Output the (X, Y) coordinate of the center of the cell containing the given text.  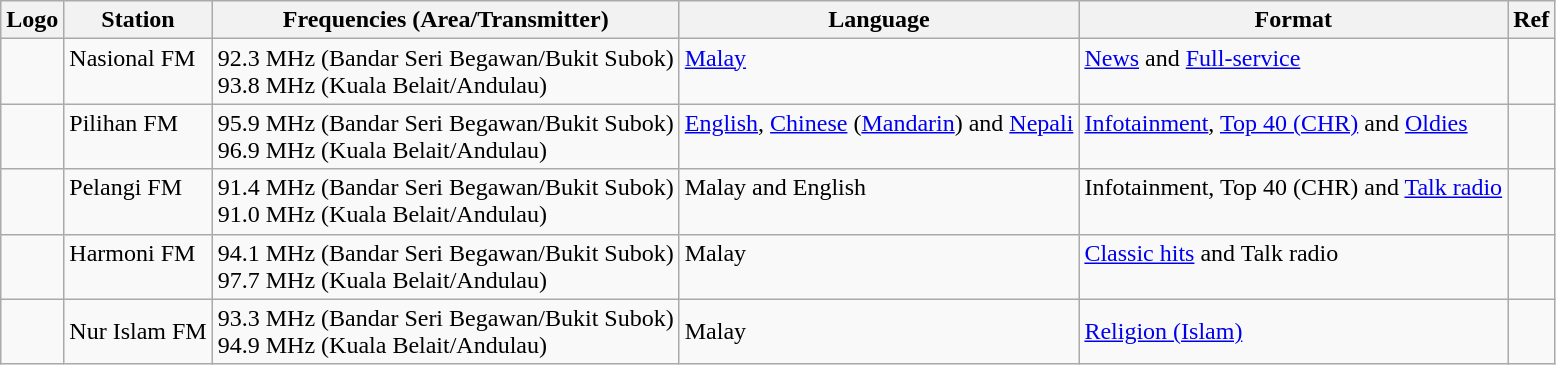
Nur Islam FM (138, 332)
Infotainment, Top 40 (CHR) and Oldies (1294, 136)
Malay and English (879, 202)
Frequencies (Area/Transmitter) (446, 20)
92.3 MHz (Bandar Seri Begawan/Bukit Subok)93.8 MHz (Kuala Belait/Andulau) (446, 72)
91.4 MHz (Bandar Seri Begawan/Bukit Subok)91.0 MHz (Kuala Belait/Andulau) (446, 202)
Religion (Islam) (1294, 332)
Format (1294, 20)
News and Full-service (1294, 72)
Station (138, 20)
Nasional FM (138, 72)
Harmoni FM (138, 266)
93.3 MHz (Bandar Seri Begawan/Bukit Subok)94.9 MHz (Kuala Belait/Andulau) (446, 332)
Language (879, 20)
Infotainment, Top 40 (CHR) and Talk radio (1294, 202)
Classic hits and Talk radio (1294, 266)
Pilihan FM (138, 136)
Ref (1532, 20)
Logo (32, 20)
English, Chinese (Mandarin) and Nepali (879, 136)
94.1 MHz (Bandar Seri Begawan/Bukit Subok)97.7 MHz (Kuala Belait/Andulau) (446, 266)
Pelangi FM (138, 202)
95.9 MHz (Bandar Seri Begawan/Bukit Subok)96.9 MHz (Kuala Belait/Andulau) (446, 136)
